Return the [x, y] coordinate for the center point of the cell that contains the specified text.  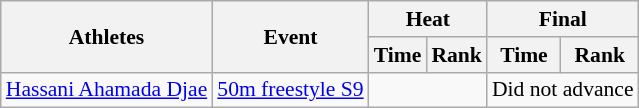
Final [563, 19]
Hassani Ahamada Djae [107, 90]
Event [290, 36]
Heat [428, 19]
Athletes [107, 36]
Did not advance [563, 90]
50m freestyle S9 [290, 90]
